Determine the (X, Y) coordinate at the center of the cell enclosing the given text.  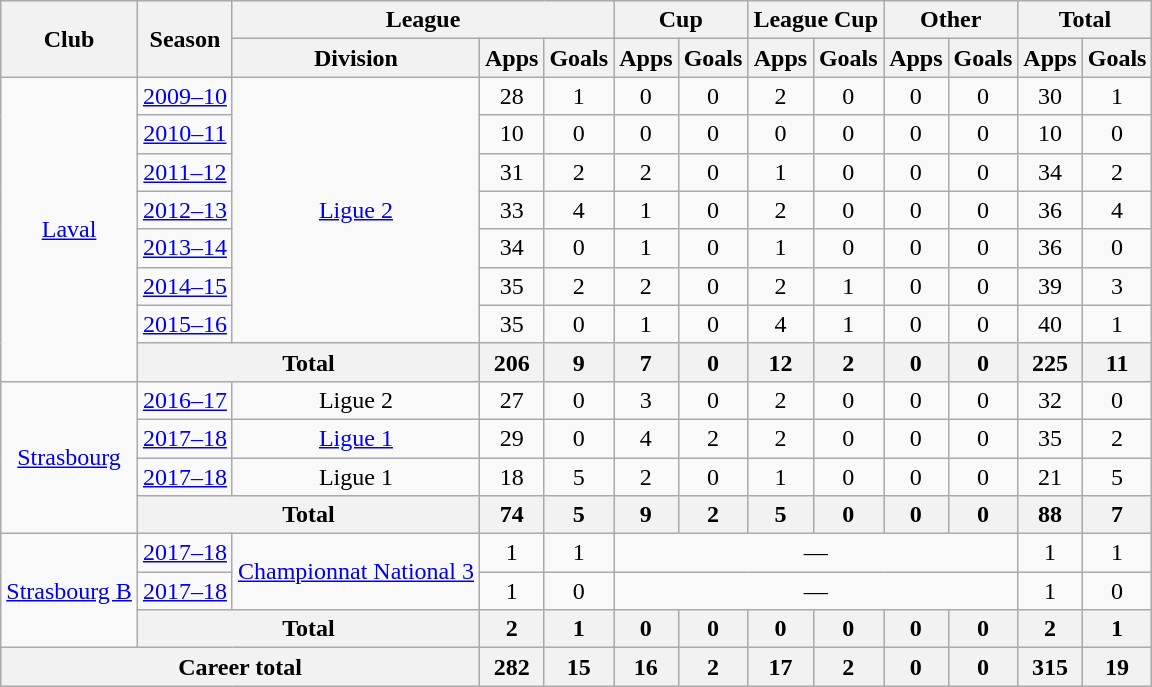
16 (646, 667)
2011–12 (184, 172)
29 (511, 438)
33 (511, 210)
282 (511, 667)
315 (1050, 667)
88 (1050, 515)
2012–13 (184, 210)
Strasbourg B (70, 591)
15 (579, 667)
39 (1050, 286)
74 (511, 515)
27 (511, 400)
225 (1050, 362)
Strasbourg (70, 457)
31 (511, 172)
11 (1117, 362)
21 (1050, 477)
40 (1050, 324)
League Cup (816, 20)
32 (1050, 400)
Career total (240, 667)
Laval (70, 229)
2010–11 (184, 134)
Other (951, 20)
19 (1117, 667)
2009–10 (184, 96)
2015–16 (184, 324)
30 (1050, 96)
18 (511, 477)
Championnat National 3 (356, 572)
League (422, 20)
Club (70, 39)
28 (511, 96)
17 (780, 667)
2014–15 (184, 286)
2013–14 (184, 248)
12 (780, 362)
2016–17 (184, 400)
Season (184, 39)
Cup (681, 20)
Division (356, 58)
206 (511, 362)
